Return the (x, y) coordinate for the center point of the cell that contains the specified text.  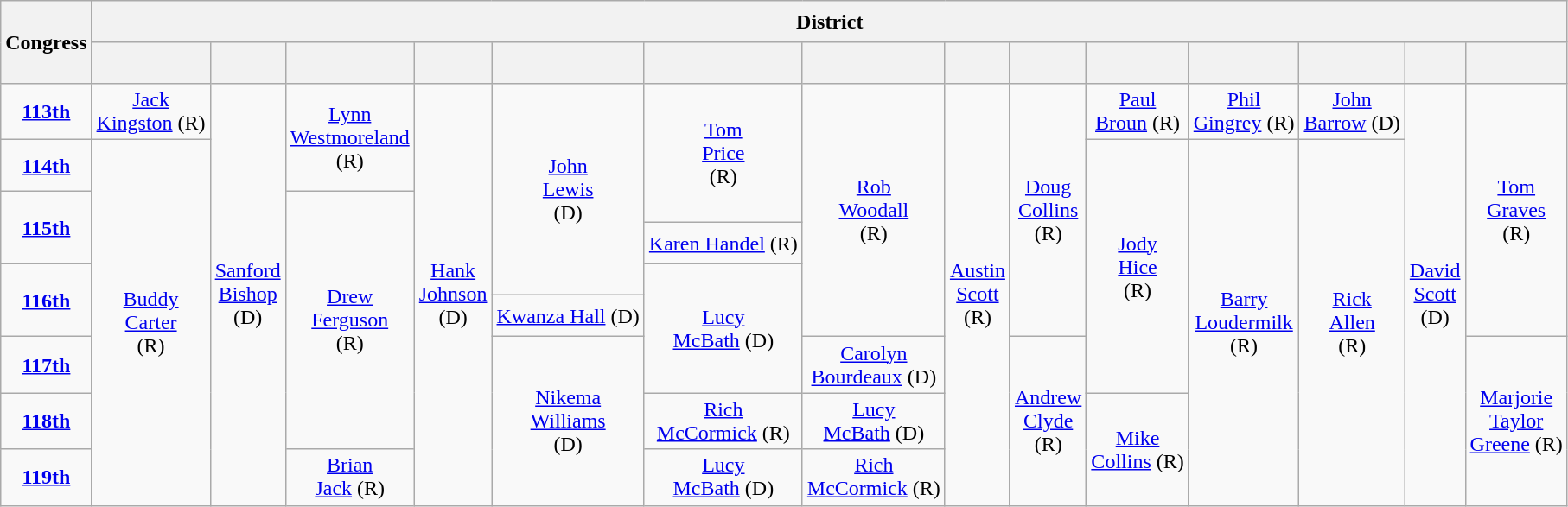
117th (47, 364)
DrewFerguson(R) (349, 320)
115th (47, 228)
SanfordBishop(D) (247, 295)
AndrewClyde(R) (1048, 421)
AustinScott(R) (977, 295)
HankJohnson(D) (453, 295)
JodyHice(R) (1138, 266)
BrianJack (R) (349, 477)
TomGraves(R) (1516, 211)
TomPrice(R) (723, 154)
118th (47, 421)
NikemaWilliams(D) (568, 421)
MikeCollins (R) (1138, 449)
MarjorieTaylorGreene (R) (1516, 421)
JohnBarrow (D) (1352, 112)
RobWoodall(R) (873, 211)
Karen Handel (R) (723, 244)
PhilGingrey (R) (1244, 112)
BarryLouder­milk(R) (1244, 323)
119th (47, 477)
DavidScott(D) (1435, 295)
Congress (47, 42)
RickAllen(R) (1352, 323)
LynnWestmore­land(R) (349, 138)
116th (47, 301)
PaulBroun (R) (1138, 112)
DougCollins(R) (1048, 211)
CarolynBourdeaux (D) (873, 364)
113th (47, 112)
JackKingston (R) (150, 112)
114th (47, 166)
BuddyCarter(R) (150, 323)
JohnLewis (D) (568, 190)
District (830, 22)
Kwanza Hall (D) (568, 316)
